Scan for the cell matching the given text and deliver its (X, Y) coordinate at center. 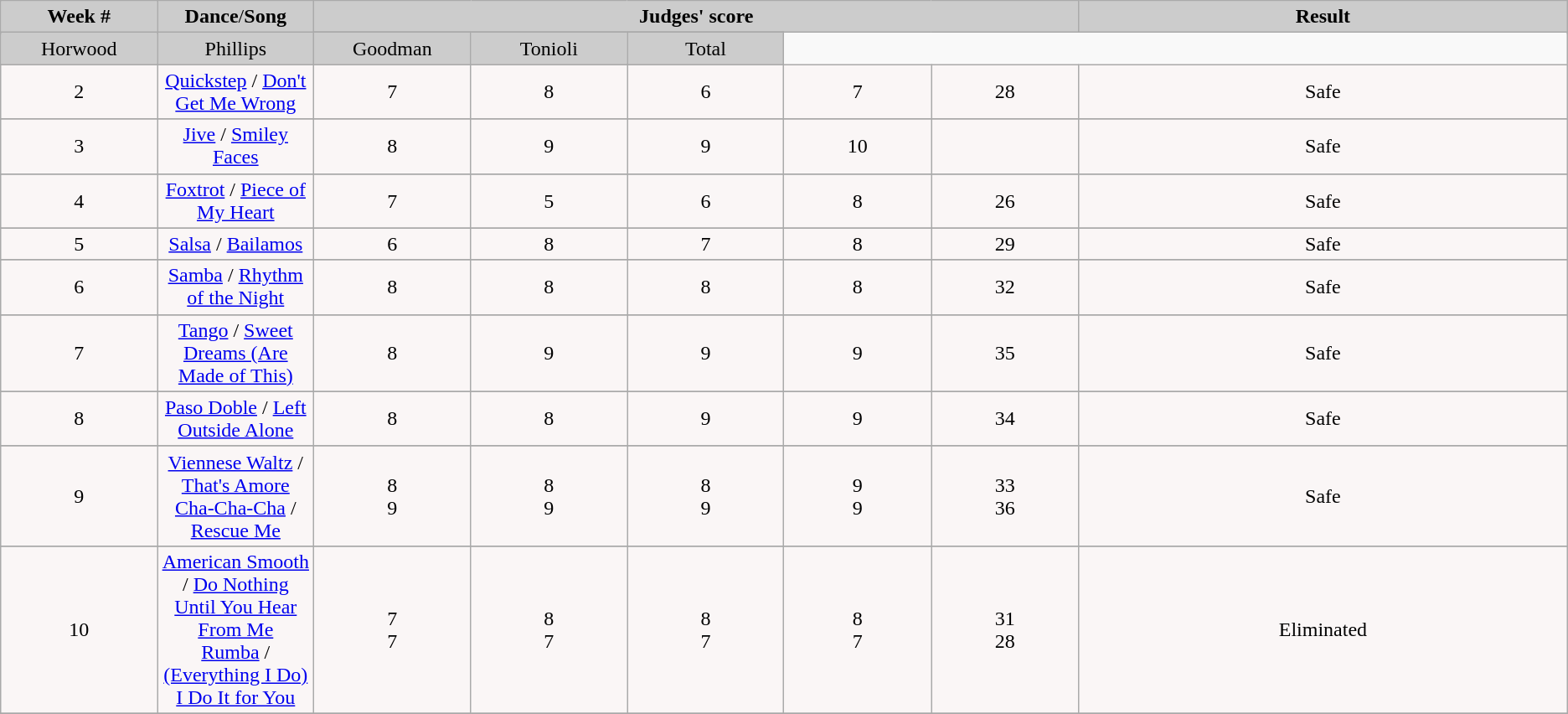
Tonioli (549, 49)
2 (79, 92)
3128 (1005, 629)
Jive / Smiley Faces (236, 146)
Quickstep / Don't Get Me Wrong (236, 92)
32 (1005, 287)
Tango / Sweet Dreams (Are Made of This) (236, 353)
Samba / Rhythm of the Night (236, 287)
99 (858, 496)
Paso Doble / Left Outside Alone (236, 419)
Judges' score (697, 17)
Result (1323, 17)
28 (1005, 92)
3336 (1005, 496)
American Smooth / Do Nothing Until You Hear From MeRumba / (Everything I Do) I Do It for You (236, 629)
Eliminated (1323, 629)
Horwood (79, 49)
34 (1005, 419)
Viennese Waltz / That's AmoreCha-Cha-Cha / Rescue Me (236, 496)
Total (705, 49)
Salsa / Bailamos (236, 244)
Dance/Song (236, 17)
29 (1005, 244)
35 (1005, 353)
3 (79, 146)
77 (392, 629)
4 (79, 201)
Week # (79, 17)
Goodman (392, 49)
Phillips (236, 49)
Foxtrot / Piece of My Heart (236, 201)
26 (1005, 201)
